Locate the cell with the specified text and output its [X, Y] center coordinate. 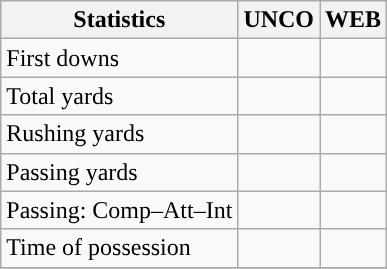
Rushing yards [120, 134]
WEB [354, 20]
Total yards [120, 96]
Statistics [120, 20]
Passing yards [120, 172]
Passing: Comp–Att–Int [120, 210]
UNCO [279, 20]
First downs [120, 58]
Time of possession [120, 248]
